Output the (x, y) coordinate of the center of the cell containing the given text.  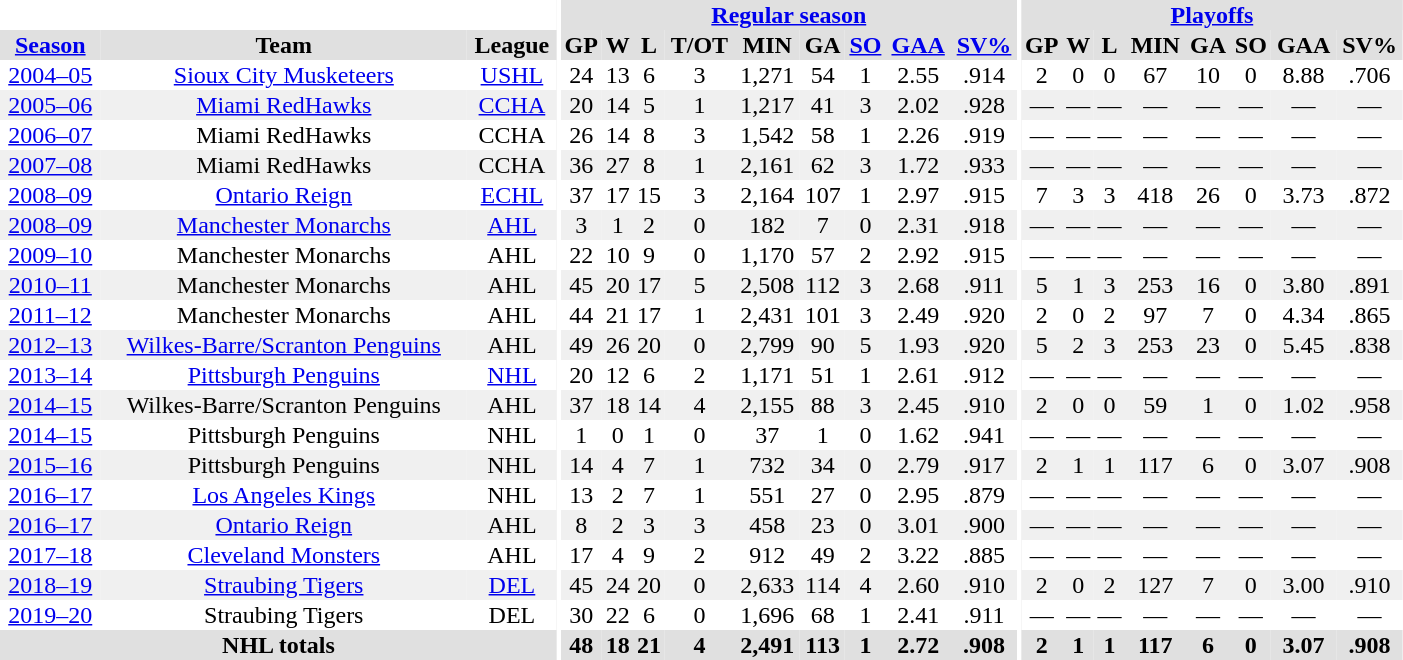
.917 (984, 465)
2.49 (918, 315)
3.73 (1304, 195)
41 (822, 105)
127 (1155, 585)
Sioux City Musketeers (284, 75)
2.26 (918, 135)
8.88 (1304, 75)
.891 (1370, 285)
551 (767, 495)
1,170 (767, 255)
2,633 (767, 585)
ECHL (512, 195)
Cleveland Monsters (284, 555)
Los Angeles Kings (284, 495)
.879 (984, 495)
732 (767, 465)
2.45 (918, 405)
.872 (1370, 195)
.838 (1370, 345)
16 (1208, 285)
44 (581, 315)
2011–12 (50, 315)
5.45 (1304, 345)
Regular season (788, 15)
Team (284, 45)
458 (767, 525)
59 (1155, 405)
2,155 (767, 405)
2.79 (918, 465)
2.92 (918, 255)
1,271 (767, 75)
101 (822, 315)
1,696 (767, 615)
51 (822, 375)
1.62 (918, 435)
.941 (984, 435)
2.55 (918, 75)
2.41 (918, 615)
1.72 (918, 165)
1,217 (767, 105)
2.02 (918, 105)
.912 (984, 375)
34 (822, 465)
54 (822, 75)
2007–08 (50, 165)
2004–05 (50, 75)
3.22 (918, 555)
.928 (984, 105)
2.60 (918, 585)
2.97 (918, 195)
.706 (1370, 75)
.914 (984, 75)
2005–06 (50, 105)
15 (648, 195)
67 (1155, 75)
2,799 (767, 345)
2006–07 (50, 135)
3.01 (918, 525)
.919 (984, 135)
2,161 (767, 165)
2017–18 (50, 555)
113 (822, 645)
3.80 (1304, 285)
3.00 (1304, 585)
112 (822, 285)
.900 (984, 525)
1.02 (1304, 405)
.918 (984, 225)
36 (581, 165)
2009–10 (50, 255)
2.72 (918, 645)
.933 (984, 165)
4.34 (1304, 315)
2,508 (767, 285)
2.68 (918, 285)
USHL (512, 75)
182 (767, 225)
58 (822, 135)
2018–19 (50, 585)
62 (822, 165)
2013–14 (50, 375)
2.31 (918, 225)
1.93 (918, 345)
NHL totals (278, 645)
12 (618, 375)
2015–16 (50, 465)
107 (822, 195)
97 (1155, 315)
.958 (1370, 405)
2,491 (767, 645)
1,542 (767, 135)
88 (822, 405)
30 (581, 615)
2.61 (918, 375)
League (512, 45)
Season (50, 45)
2,164 (767, 195)
1,171 (767, 375)
114 (822, 585)
T/OT (700, 45)
2010–11 (50, 285)
48 (581, 645)
.865 (1370, 315)
.885 (984, 555)
418 (1155, 195)
Playoffs (1212, 15)
57 (822, 255)
2,431 (767, 315)
2019–20 (50, 615)
912 (767, 555)
2.95 (918, 495)
2012–13 (50, 345)
90 (822, 345)
68 (822, 615)
